Extract the (x, y) coordinate from the center of the cell holding the provided text.  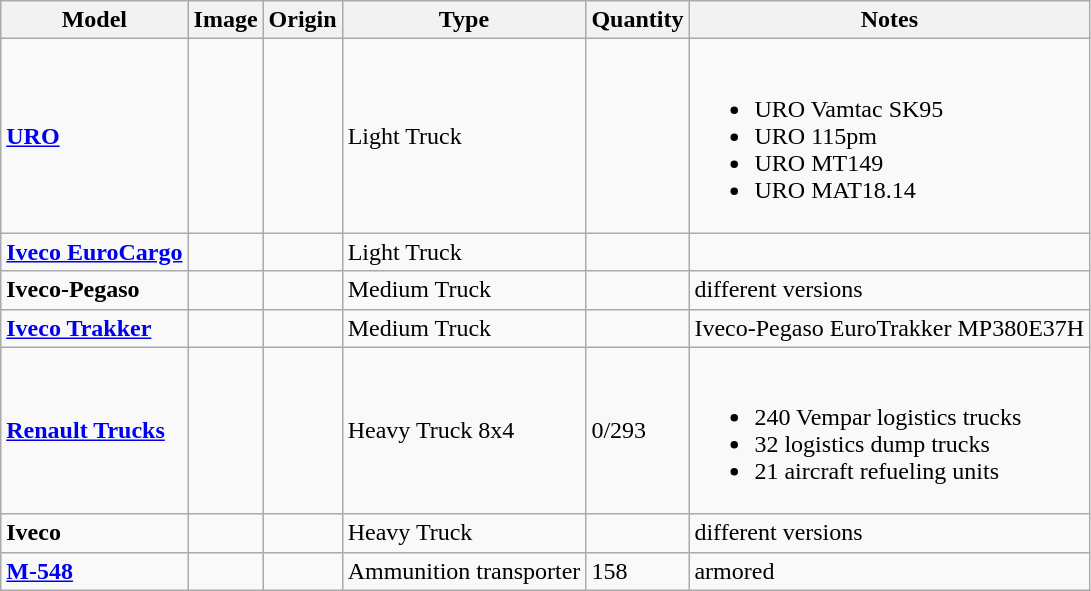
Iveco EuroCargo (94, 252)
Heavy Truck (464, 533)
Iveco-Pegaso (94, 290)
armored (890, 571)
0/293 (638, 430)
Notes (890, 20)
Origin (302, 20)
URO Vamtac SK95URO 115pmURO MT149URO MAT18.14 (890, 136)
Iveco-Pegaso EuroTrakker MP380E37H (890, 328)
Model (94, 20)
240 Vempar logistics trucks32 logistics dump trucks21 aircraft refueling units (890, 430)
Quantity (638, 20)
M-548 (94, 571)
Iveco Trakker (94, 328)
Heavy Truck 8x4 (464, 430)
Type (464, 20)
Renault Trucks (94, 430)
Iveco (94, 533)
Ammunition transporter (464, 571)
Image (226, 20)
158 (638, 571)
URO (94, 136)
